Capture the cell that displays the provided text and extract its [X, Y] central coordinate. 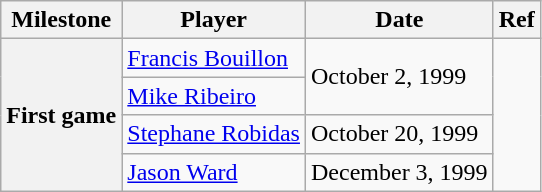
October 20, 1999 [399, 134]
Player [214, 20]
October 2, 1999 [399, 77]
Francis Bouillon [214, 58]
December 3, 1999 [399, 172]
Stephane Robidas [214, 134]
Ref [516, 20]
First game [62, 115]
Jason Ward [214, 172]
Milestone [62, 20]
Mike Ribeiro [214, 96]
Date [399, 20]
